Output the (x, y) coordinate of the center of the cell containing the given text.  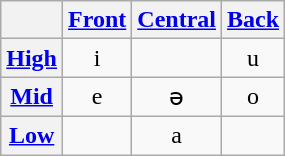
u (254, 58)
a (177, 135)
Low (32, 135)
ə (177, 97)
Mid (32, 97)
Back (254, 20)
e (98, 97)
High (32, 58)
o (254, 97)
i (98, 58)
Central (177, 20)
Front (98, 20)
